Detect which cell encompasses the target text, then output its (X, Y) center coordinate. 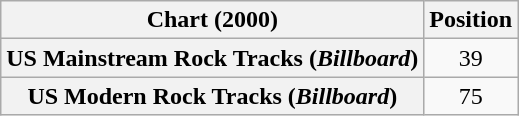
75 (471, 96)
39 (471, 58)
Position (471, 20)
Chart (2000) (212, 20)
US Modern Rock Tracks (Billboard) (212, 96)
US Mainstream Rock Tracks (Billboard) (212, 58)
